Capture the cell that displays the provided text and extract its [X, Y] central coordinate. 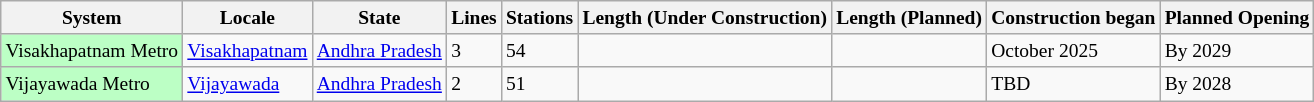
Planned Opening [1237, 18]
3 [474, 50]
By 2029 [1237, 50]
TBD [1074, 84]
54 [539, 50]
Length (Under Construction) [705, 18]
Visakhapatnam [248, 50]
Locale [248, 18]
Visakhapatnam Metro [92, 50]
Length (Planned) [910, 18]
By 2028 [1237, 84]
Stations [539, 18]
51 [539, 84]
2 [474, 84]
Construction began [1074, 18]
Lines [474, 18]
Vijayawada [248, 84]
October 2025 [1074, 50]
Vijayawada Metro [92, 84]
System [92, 18]
State [379, 18]
